For the text-containing cell, return its midpoint in [X, Y] coordinate format. 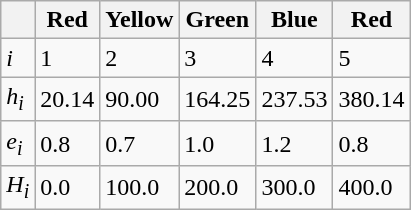
400.0 [372, 188]
0.0 [68, 188]
90.00 [140, 99]
Yellow [140, 20]
4 [294, 58]
i [18, 58]
hi [18, 99]
ei [18, 143]
200.0 [218, 188]
1.0 [218, 143]
2 [140, 58]
164.25 [218, 99]
1.2 [294, 143]
5 [372, 58]
1 [68, 58]
300.0 [294, 188]
Green [218, 20]
3 [218, 58]
0.7 [140, 143]
237.53 [294, 99]
Blue [294, 20]
380.14 [372, 99]
100.0 [140, 188]
Hi [18, 188]
20.14 [68, 99]
